Provide the [x, y] coordinate of the cell's center where the given text is located.  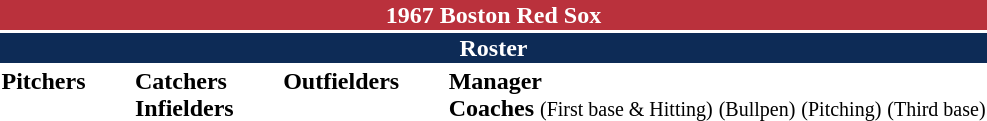
Roster [494, 48]
1967 Boston Red Sox [494, 15]
